Provide the [x, y] coordinate of the cell's center where the given text is located.  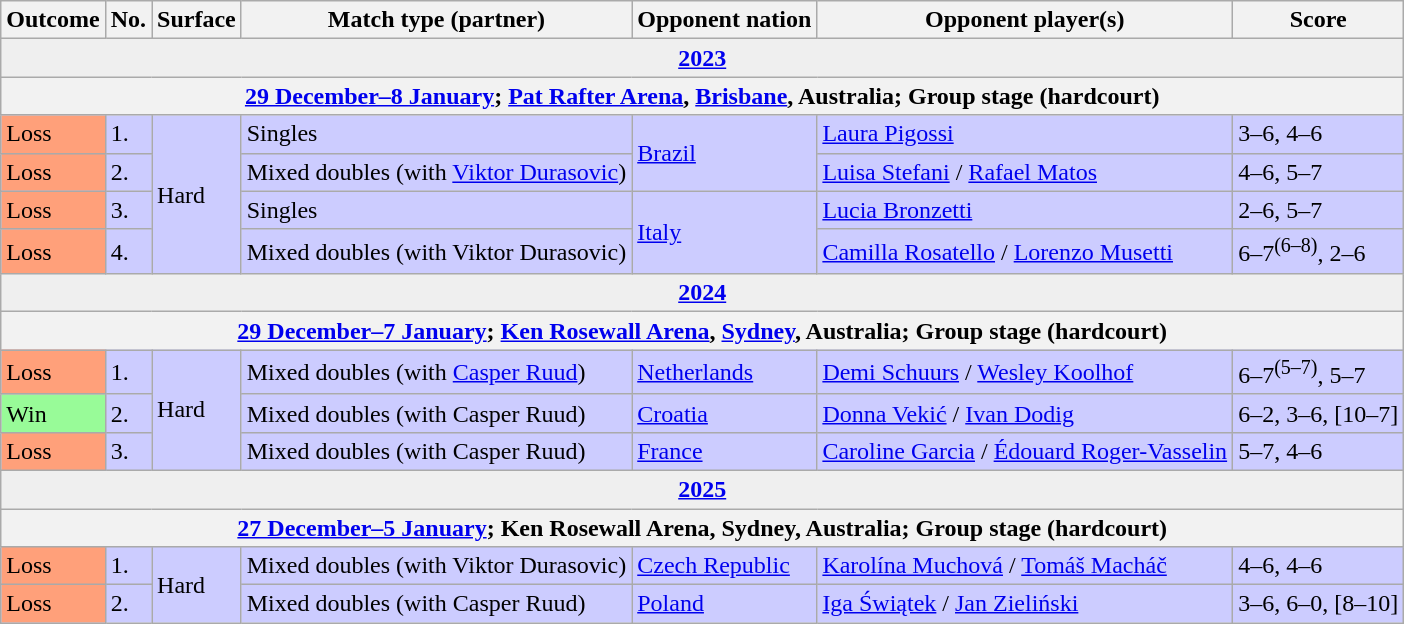
Surface [197, 20]
3–6, 6–0, [8–10] [1318, 604]
Opponent nation [724, 20]
Laura Pigossi [1025, 134]
3–6, 4–6 [1318, 134]
Camilla Rosatello / Lorenzo Musetti [1025, 252]
6–7(5–7), 5–7 [1318, 372]
Win [53, 413]
Czech Republic [724, 566]
Luisa Stefani / Rafael Matos [1025, 172]
Karolína Muchová / Tomáš Macháč [1025, 566]
Score [1318, 20]
2025 [702, 489]
Match type (partner) [436, 20]
Brazil [724, 153]
Poland [724, 604]
4. [128, 252]
5–7, 4–6 [1318, 451]
No. [128, 20]
6–7(6–8), 2–6 [1318, 252]
Croatia [724, 413]
Lucia Bronzetti [1025, 210]
29 December–8 January; Pat Rafter Arena, Brisbane, Australia; Group stage (hardcourt) [702, 96]
4–6, 5–7 [1318, 172]
Donna Vekić / Ivan Dodig [1025, 413]
2023 [702, 58]
6–2, 3–6, [10–7] [1318, 413]
Iga Świątek / Jan Zieliński [1025, 604]
2024 [702, 293]
Netherlands [724, 372]
2–6, 5–7 [1318, 210]
Opponent player(s) [1025, 20]
4–6, 4–6 [1318, 566]
Outcome [53, 20]
Caroline Garcia / Édouard Roger-Vasselin [1025, 451]
Demi Schuurs / Wesley Koolhof [1025, 372]
27 December–5 January; Ken Rosewall Arena, Sydney, Australia; Group stage (hardcourt) [702, 528]
Italy [724, 232]
29 December–7 January; Ken Rosewall Arena, Sydney, Australia; Group stage (hardcourt) [702, 331]
France [724, 451]
